Search for the cell housing the specified text and yield its [X, Y] center coordinate. 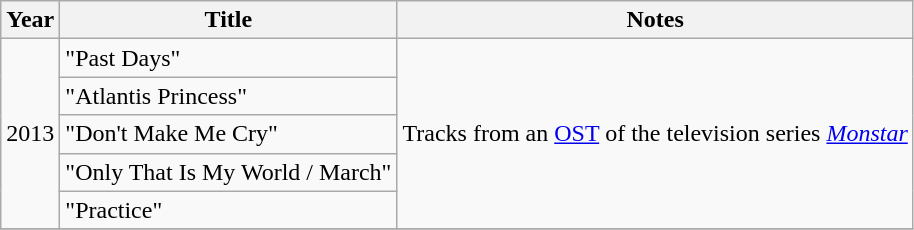
"Practice" [228, 210]
"Only That Is My World / March" [228, 172]
Notes [655, 20]
"Past Days" [228, 58]
Year [30, 20]
2013 [30, 134]
Title [228, 20]
"Atlantis Princess" [228, 96]
"Don't Make Me Cry" [228, 134]
Tracks from an OST of the television series Monstar [655, 134]
